From the cell containing the given text, extract its center point as [x, y] coordinate. 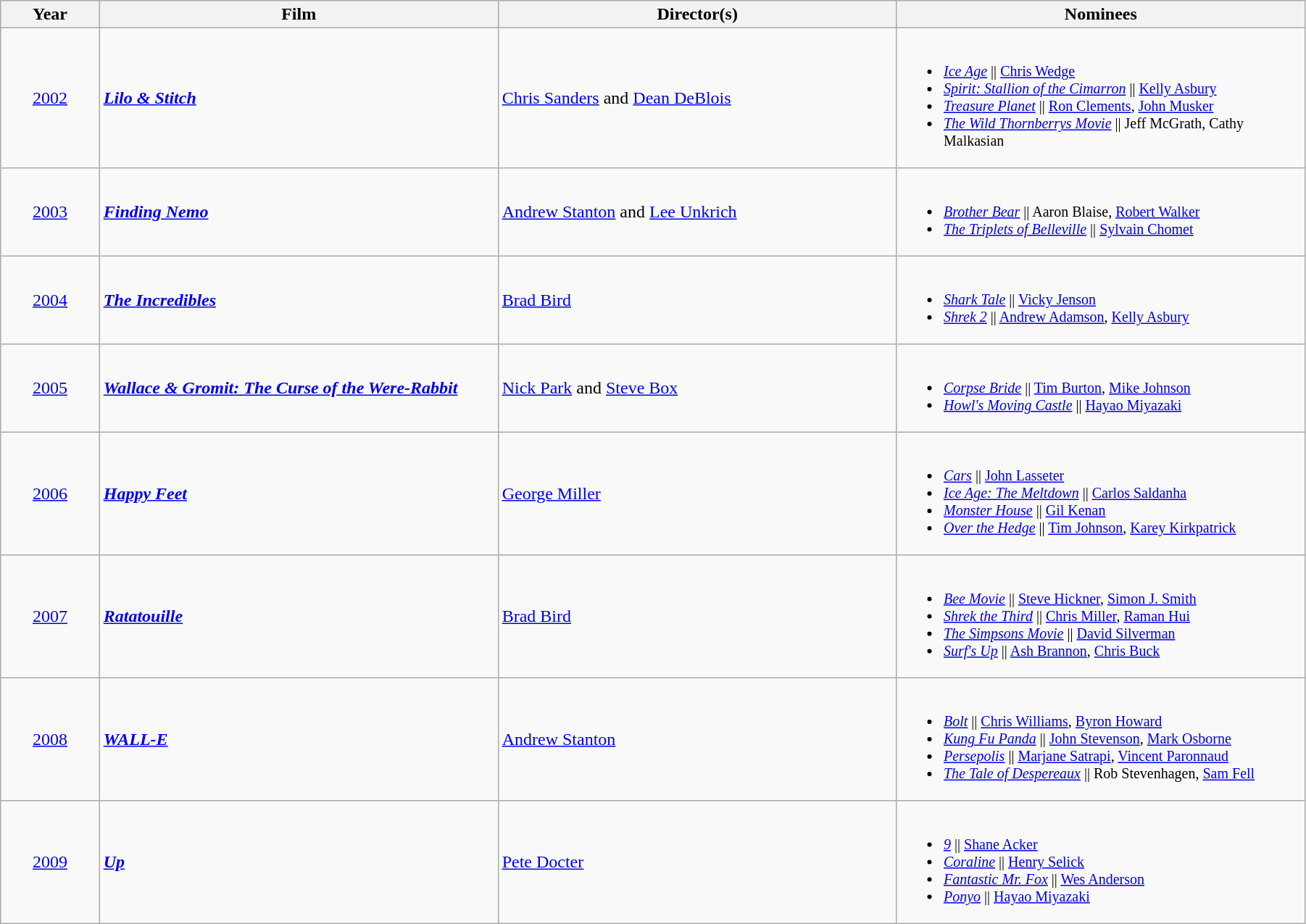
Shark Tale || Vicky JensonShrek 2 || Andrew Adamson, Kelly Asbury [1100, 300]
Lilo & Stitch [299, 99]
Andrew Stanton [697, 739]
The Incredibles [299, 300]
George Miller [697, 494]
2005 [50, 388]
WALL-E [299, 739]
2003 [50, 212]
Wallace & Gromit: The Curse of the Were-Rabbit [299, 388]
2002 [50, 99]
Corpse Bride || Tim Burton, Mike JohnsonHowl's Moving Castle || Hayao Miyazaki [1100, 388]
Pete Docter [697, 862]
Ratatouille [299, 616]
Chris Sanders and Dean DeBlois [697, 99]
2006 [50, 494]
2009 [50, 862]
Nominees [1100, 14]
2007 [50, 616]
9 || Shane AckerCoraline || Henry SelickFantastic Mr. Fox || Wes AndersonPonyo || Hayao Miyazaki [1100, 862]
Year [50, 14]
Andrew Stanton and Lee Unkrich [697, 212]
Director(s) [697, 14]
Brother Bear || Aaron Blaise, Robert WalkerThe Triplets of Belleville || Sylvain Chomet [1100, 212]
2004 [50, 300]
Cars || John LasseterIce Age: The Meltdown || Carlos SaldanhaMonster House || Gil KenanOver the Hedge || Tim Johnson, Karey Kirkpatrick [1100, 494]
Up [299, 862]
2008 [50, 739]
Nick Park and Steve Box [697, 388]
Happy Feet [299, 494]
Finding Nemo [299, 212]
Film [299, 14]
